Pinpoint the cell where the given text exists, returning its [x, y] midpoint coordinate. 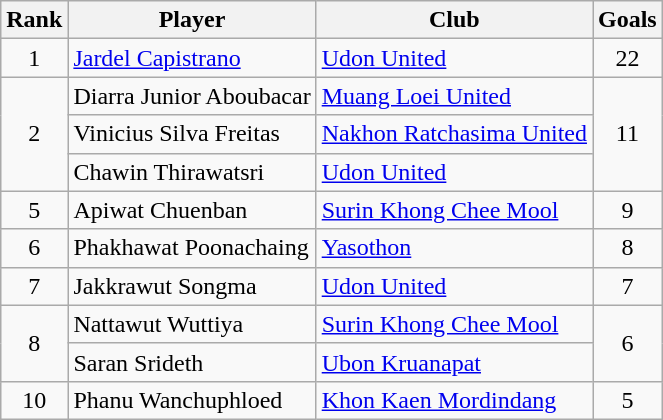
Diarra Junior Aboubacar [192, 96]
Nattawut Wuttiya [192, 324]
Vinicius Silva Freitas [192, 134]
Goals [627, 20]
22 [627, 58]
Nakhon Ratchasima United [454, 134]
9 [627, 210]
Club [454, 20]
Phanu Wanchuphloed [192, 400]
Rank [34, 20]
Player [192, 20]
Ubon Kruanapat [454, 362]
2 [34, 134]
Yasothon [454, 248]
10 [34, 400]
Jardel Capistrano [192, 58]
Jakkrawut Songma [192, 286]
1 [34, 58]
Chawin Thirawatsri [192, 172]
Phakhawat Poonachaing [192, 248]
11 [627, 134]
Saran Srideth [192, 362]
Khon Kaen Mordindang [454, 400]
Apiwat Chuenban [192, 210]
Muang Loei United [454, 96]
